Identify which cell holds the provided text, then report its [x, y] central coordinate. 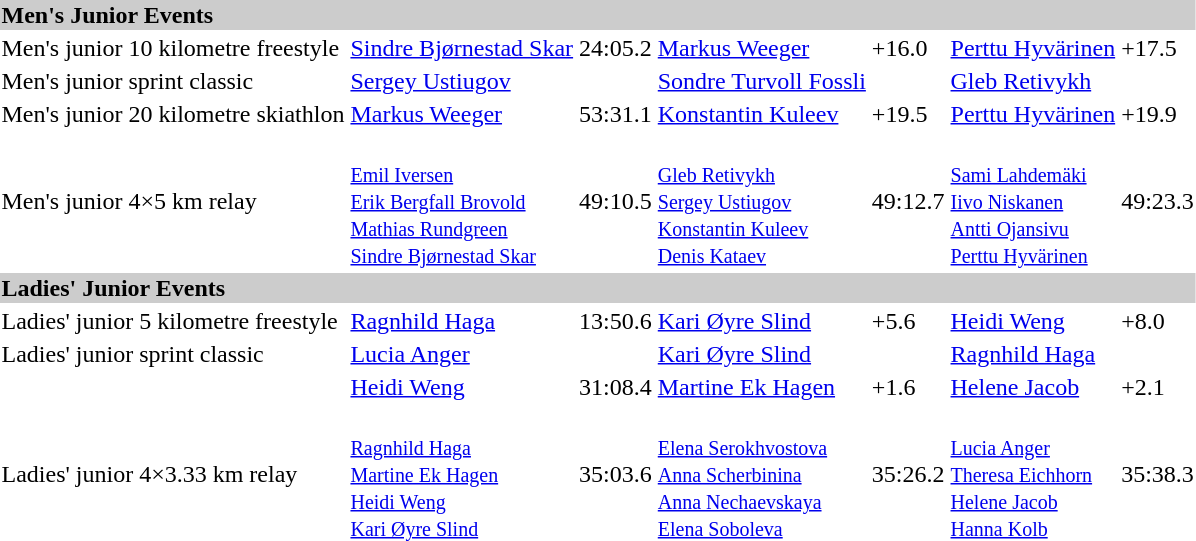
+8.0 [1158, 321]
49:10.5 [616, 201]
+17.5 [1158, 48]
Konstantin Kuleev [762, 114]
Men's junior 20 kilometre skiathlon [173, 114]
49:23.3 [1158, 201]
+2.1 [1158, 387]
24:05.2 [616, 48]
+1.6 [908, 387]
Ladies' junior 5 kilometre freestyle [173, 321]
Gleb Retivykh [1033, 81]
13:50.6 [616, 321]
+16.0 [908, 48]
Sami LahdemäkiIivo NiskanenAntti OjansivuPerttu Hyvärinen [1033, 201]
Sergey Ustiugov [462, 81]
53:31.1 [616, 114]
Men's junior 4×5 km relay [173, 201]
Sindre Bjørnestad Skar [462, 48]
+19.9 [1158, 114]
31:08.4 [616, 387]
Men's junior 10 kilometre freestyle [173, 48]
Helene Jacob [1033, 387]
Ladies' Junior Events [598, 288]
Emil IversenErik Bergfall BrovoldMathias RundgreenSindre Bjørnestad Skar [462, 201]
+19.5 [908, 114]
Men's junior sprint classic [173, 81]
Sondre Turvoll Fossli [762, 81]
Martine Ek Hagen [762, 387]
Men's Junior Events [598, 15]
Ladies' junior sprint classic [173, 354]
49:12.7 [908, 201]
Gleb RetivykhSergey UstiugovKonstantin KuleevDenis Kataev [762, 201]
Lucia Anger [462, 354]
+5.6 [908, 321]
